Scan for the cell matching the given text and deliver its (X, Y) coordinate at center. 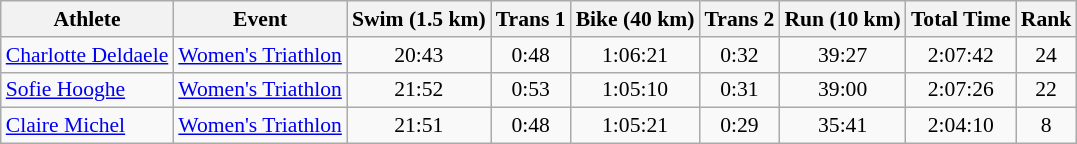
39:00 (842, 90)
Event (260, 19)
Trans 1 (531, 19)
1:05:10 (636, 90)
Trans 2 (739, 19)
39:27 (842, 55)
8 (1046, 126)
Sofie Hooghe (88, 90)
Run (10 km) (842, 19)
Rank (1046, 19)
21:51 (419, 126)
0:29 (739, 126)
2:04:10 (961, 126)
21:52 (419, 90)
Athlete (88, 19)
Charlotte Deldaele (88, 55)
1:06:21 (636, 55)
2:07:26 (961, 90)
24 (1046, 55)
0:32 (739, 55)
35:41 (842, 126)
0:53 (531, 90)
0:31 (739, 90)
20:43 (419, 55)
2:07:42 (961, 55)
Swim (1.5 km) (419, 19)
1:05:21 (636, 126)
Bike (40 km) (636, 19)
Claire Michel (88, 126)
Total Time (961, 19)
22 (1046, 90)
